Pinpoint the cell where the given text exists, returning its [X, Y] midpoint coordinate. 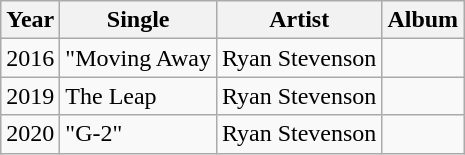
Artist [298, 20]
"G-2" [138, 134]
Year [30, 20]
Single [138, 20]
Album [423, 20]
The Leap [138, 96]
2016 [30, 58]
2020 [30, 134]
2019 [30, 96]
"Moving Away [138, 58]
